Search for the cell housing the specified text and yield its [X, Y] center coordinate. 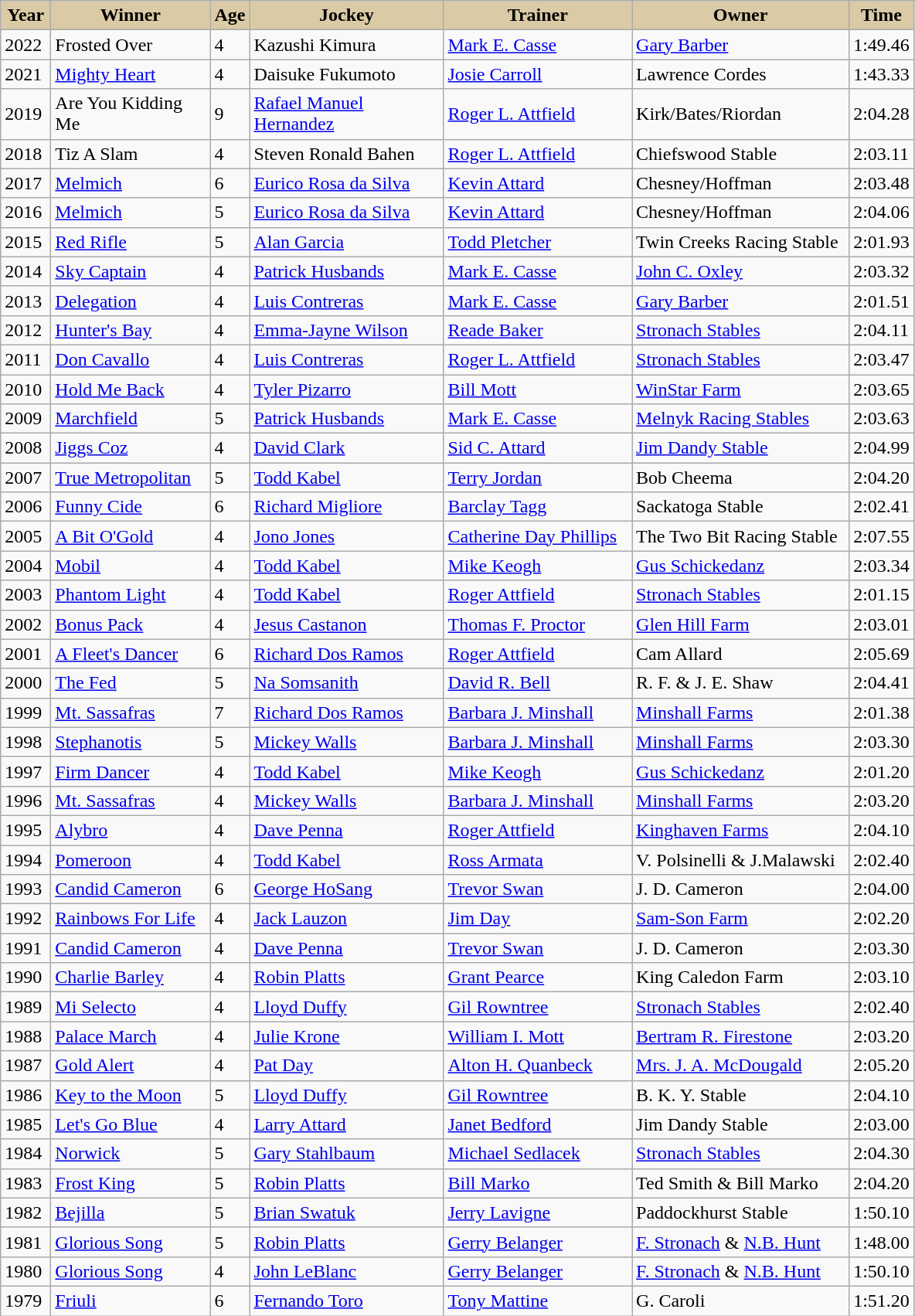
Age [230, 15]
Larry Attard [346, 1124]
Kinghaven Farms [740, 830]
Alton H. Quanbeck [538, 1066]
2:04.00 [882, 889]
Sid C. Attard [538, 448]
Jono Jones [346, 536]
Ross Armata [538, 860]
2:05.69 [882, 654]
2002 [26, 624]
1:43.33 [882, 74]
Are You Kidding Me [131, 114]
Owner [740, 15]
2022 [26, 45]
Richard Migliore [346, 507]
Emma-Jayne Wilson [346, 330]
1988 [26, 1036]
2:03.34 [882, 566]
Charlie Barley [131, 978]
Lawrence Cordes [740, 74]
1990 [26, 978]
2:04.30 [882, 1154]
Bob Cheema [740, 478]
Reade Baker [538, 330]
True Metropolitan [131, 478]
Pomeroon [131, 860]
V. Polsinelli & J.Malawski [740, 860]
Sky Captain [131, 271]
2:01.93 [882, 242]
2003 [26, 595]
John C. Oxley [740, 271]
1989 [26, 1007]
Firm Dancer [131, 771]
Steven Ronald Bahen [346, 154]
Paddockhurst Stable [740, 1212]
1982 [26, 1212]
1987 [26, 1066]
2010 [26, 389]
Red Rifle [131, 242]
1980 [26, 1271]
Jockey [346, 15]
King Caledon Farm [740, 978]
Palace March [131, 1036]
1986 [26, 1095]
1997 [26, 771]
Jack Lauzon [346, 919]
2:03.10 [882, 978]
1994 [26, 860]
David Clark [346, 448]
2005 [26, 536]
1984 [26, 1154]
A Fleet's Dancer [131, 654]
Kirk/Bates/Riordan [740, 114]
Gary Stahlbaum [346, 1154]
Chiefswood Stable [740, 154]
Norwick [131, 1154]
2:03.63 [882, 419]
Barclay Tagg [538, 507]
1992 [26, 919]
Frost King [131, 1183]
Sam-Son Farm [740, 919]
Funny Cide [131, 507]
The Two Bit Racing Stable [740, 536]
2:07.55 [882, 536]
2:03.11 [882, 154]
George HoSang [346, 889]
2:05.20 [882, 1066]
Phantom Light [131, 595]
2:04.06 [882, 213]
Marchfield [131, 419]
2021 [26, 74]
1:49.46 [882, 45]
Cam Allard [740, 654]
2006 [26, 507]
David R. Bell [538, 683]
Thomas F. Proctor [538, 624]
2:04.99 [882, 448]
Mrs. J. A. McDougald [740, 1066]
Jerry Lavigne [538, 1212]
1981 [26, 1242]
2019 [26, 114]
Julie Krone [346, 1036]
Bejilla [131, 1212]
Daisuke Fukumoto [346, 74]
A Bit O'Gold [131, 536]
Tyler Pizarro [346, 389]
Pat Day [346, 1066]
1985 [26, 1124]
Hold Me Back [131, 389]
Alan Garcia [346, 242]
2008 [26, 448]
Bill Mott [538, 389]
Catherine Day Phillips [538, 536]
Don Cavallo [131, 359]
2018 [26, 154]
Jim Day [538, 919]
2:03.47 [882, 359]
2016 [26, 213]
2:03.00 [882, 1124]
Sackatoga Stable [740, 507]
1:51.20 [882, 1301]
Glen Hill Farm [740, 624]
Friuli [131, 1301]
The Fed [131, 683]
2:03.48 [882, 183]
2:02.41 [882, 507]
Jesus Castanon [346, 624]
Hunter's Bay [131, 330]
Tiz A Slam [131, 154]
2012 [26, 330]
2:01.51 [882, 301]
Mi Selecto [131, 1007]
Kazushi Kimura [346, 45]
2:01.15 [882, 595]
Jiggs Coz [131, 448]
G. Caroli [740, 1301]
Delegation [131, 301]
William I. Mott [538, 1036]
Gold Alert [131, 1066]
Melnyk Racing Stables [740, 419]
Frosted Over [131, 45]
Terry Jordan [538, 478]
John LeBlanc [346, 1271]
Michael Sedlacek [538, 1154]
Bonus Pack [131, 624]
Janet Bedford [538, 1124]
2:03.01 [882, 624]
2001 [26, 654]
Bertram R. Firestone [740, 1036]
Bill Marko [538, 1183]
Todd Pletcher [538, 242]
2014 [26, 271]
Mighty Heart [131, 74]
1993 [26, 889]
2:04.41 [882, 683]
Stephanotis [131, 742]
2:03.32 [882, 271]
2009 [26, 419]
Na Somsanith [346, 683]
Rainbows For Life [131, 919]
WinStar Farm [740, 389]
2013 [26, 301]
Josie Carroll [538, 74]
1996 [26, 801]
Key to the Moon [131, 1095]
2004 [26, 566]
Twin Creeks Racing Stable [740, 242]
1999 [26, 712]
Rafael Manuel Hernandez [346, 114]
Grant Pearce [538, 978]
1991 [26, 948]
B. K. Y. Stable [740, 1095]
1983 [26, 1183]
2:03.65 [882, 389]
R. F. & J. E. Shaw [740, 683]
2:01.38 [882, 712]
Let's Go Blue [131, 1124]
1979 [26, 1301]
Ted Smith & Bill Marko [740, 1183]
7 [230, 712]
Fernando Toro [346, 1301]
Year [26, 15]
Winner [131, 15]
2:04.11 [882, 330]
1:48.00 [882, 1242]
2015 [26, 242]
2011 [26, 359]
1998 [26, 742]
Time [882, 15]
1995 [26, 830]
Trainer [538, 15]
Tony Mattine [538, 1301]
Brian Swatuk [346, 1212]
9 [230, 114]
2:02.20 [882, 919]
2000 [26, 683]
2:01.20 [882, 771]
2007 [26, 478]
Mobil [131, 566]
Alybro [131, 830]
2:04.28 [882, 114]
2017 [26, 183]
